Search for the cell housing the specified text and yield its (x, y) center coordinate. 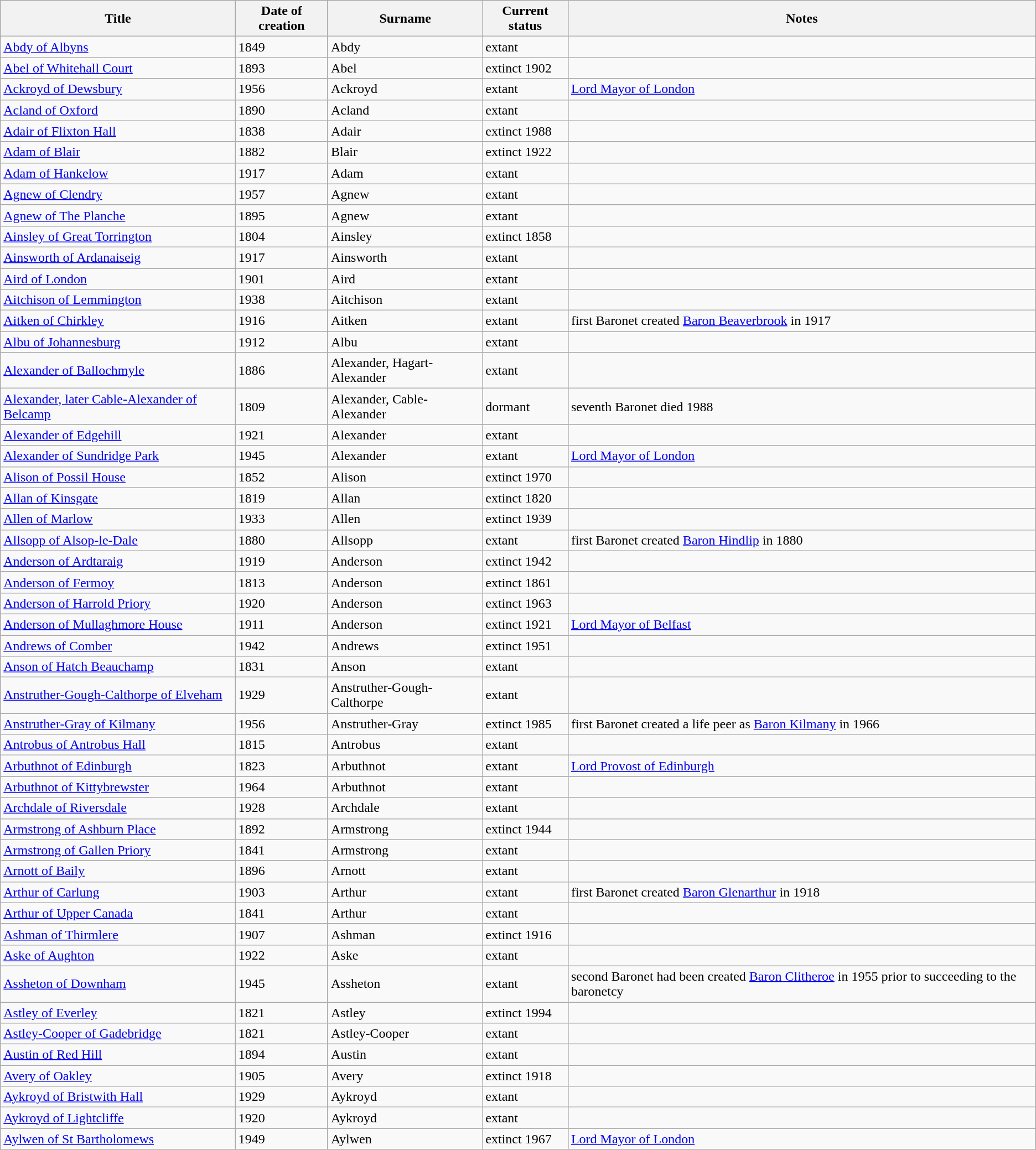
Agnew of Clendry (118, 194)
Anstruther-Gray of Kilmany (118, 724)
Avery (405, 1076)
Aylwen (405, 1139)
Allsopp (405, 540)
1903 (281, 892)
Austin (405, 1055)
extinct 1951 (526, 646)
Anderson of Harrold Priory (118, 603)
1838 (281, 131)
1849 (281, 47)
1823 (281, 766)
Adair of Flixton Hall (118, 131)
1905 (281, 1076)
1809 (281, 406)
Alison of Possil House (118, 477)
1880 (281, 540)
Antrobus of Antrobus Hall (118, 745)
extinct 1988 (526, 131)
1922 (281, 955)
Ackroyd of Dewsbury (118, 89)
Ainsley (405, 236)
Aykroyd of Lightcliffe (118, 1118)
Astley (405, 1012)
first Baronet created Baron Glenarthur in 1918 (801, 892)
extinct 1939 (526, 519)
1894 (281, 1055)
1964 (281, 787)
extinct 1916 (526, 934)
Anstruther-Gray (405, 724)
Austin of Red Hill (118, 1055)
Alexander, Cable-Alexander (405, 406)
1938 (281, 300)
Aykroyd of Bristwith Hall (118, 1097)
Aird (405, 278)
Alexander, later Cable-Alexander of Belcamp (118, 406)
Ashman (405, 934)
extinct 1970 (526, 477)
Lord Provost of Edinburgh (801, 766)
Alexander of Edgehill (118, 435)
Title (118, 19)
Ainsworth of Ardanaiseig (118, 257)
Notes (801, 19)
1893 (281, 68)
1933 (281, 519)
1896 (281, 871)
Aske of Aughton (118, 955)
Abel of Whitehall Court (118, 68)
extinct 1944 (526, 829)
1949 (281, 1139)
1813 (281, 582)
first Baronet created Baron Beaverbrook in 1917 (801, 321)
Armstrong of Gallen Priory (118, 850)
Allan (405, 498)
extinct 1922 (526, 152)
Alexander of Sundridge Park (118, 456)
Blair (405, 152)
Ashman of Thirmlere (118, 934)
Antrobus (405, 745)
1921 (281, 435)
Lord Mayor of Belfast (801, 624)
Acland of Oxford (118, 110)
extinct 1985 (526, 724)
Armstrong of Ashburn Place (118, 829)
1919 (281, 561)
Abdy (405, 47)
Archdale of Riversdale (118, 808)
Arbuthnot of Kittybrewster (118, 787)
Astley-Cooper of Gadebridge (118, 1034)
extinct 1942 (526, 561)
1819 (281, 498)
Alison (405, 477)
Andrews (405, 646)
1916 (281, 321)
Anson (405, 667)
extinct 1820 (526, 498)
Avery of Oakley (118, 1076)
Arnott (405, 871)
Current status (526, 19)
Allsopp of Alsop-le-Dale (118, 540)
extinct 1861 (526, 582)
Arthur of Carlung (118, 892)
seventh Baronet died 1988 (801, 406)
Date of creation (281, 19)
Aitken (405, 321)
Surname (405, 19)
first Baronet created Baron Hindlip in 1880 (801, 540)
Aitken of Chirkley (118, 321)
1895 (281, 215)
1804 (281, 236)
extinct 1994 (526, 1012)
1852 (281, 477)
Anson of Hatch Beauchamp (118, 667)
Anstruther-Gough-Calthorpe of Elveham (118, 695)
second Baronet had been created Baron Clitheroe in 1955 prior to succeeding to the baronetcy (801, 984)
Andrews of Comber (118, 646)
Adam (405, 173)
1890 (281, 110)
1886 (281, 371)
Anderson of Mullaghmore House (118, 624)
Alexander of Ballochmyle (118, 371)
Adam of Hankelow (118, 173)
Albu of Johannesburg (118, 342)
Astley of Everley (118, 1012)
Ackroyd (405, 89)
dormant (526, 406)
Abdy of Albyns (118, 47)
Aird of London (118, 278)
Acland (405, 110)
Allen (405, 519)
Anderson of Ardtaraig (118, 561)
Ainsley of Great Torrington (118, 236)
1882 (281, 152)
1907 (281, 934)
Aske (405, 955)
Adair (405, 131)
1912 (281, 342)
Arthur of Upper Canada (118, 913)
1901 (281, 278)
1831 (281, 667)
1815 (281, 745)
1911 (281, 624)
Archdale (405, 808)
Assheton (405, 984)
1928 (281, 808)
Alexander, Hagart-Alexander (405, 371)
Astley-Cooper (405, 1034)
Aylwen of St Bartholomews (118, 1139)
Adam of Blair (118, 152)
extinct 1858 (526, 236)
Albu (405, 342)
1957 (281, 194)
Arnott of Baily (118, 871)
extinct 1967 (526, 1139)
Allen of Marlow (118, 519)
Allan of Kinsgate (118, 498)
Ainsworth (405, 257)
Abel (405, 68)
Anstruther-Gough-Calthorpe (405, 695)
1942 (281, 646)
Aitchison (405, 300)
extinct 1921 (526, 624)
Aitchison of Lemmington (118, 300)
1892 (281, 829)
first Baronet created a life peer as Baron Kilmany in 1966 (801, 724)
extinct 1963 (526, 603)
extinct 1918 (526, 1076)
Agnew of The Planche (118, 215)
Anderson of Fermoy (118, 582)
Assheton of Downham (118, 984)
extinct 1902 (526, 68)
Arbuthnot of Edinburgh (118, 766)
